Pinpoint the cell where the given text exists, returning its [x, y] midpoint coordinate. 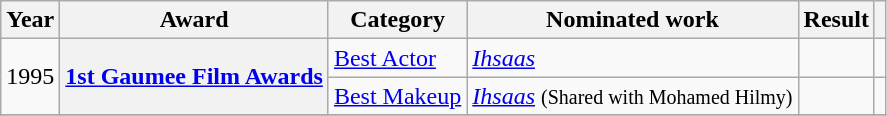
Nominated work [632, 20]
Best Actor [397, 58]
Year [30, 20]
1st Gaumee Film Awards [194, 77]
Best Makeup [397, 96]
Category [397, 20]
Award [194, 20]
Ihsaas [632, 58]
Ihsaas (Shared with Mohamed Hilmy) [632, 96]
1995 [30, 77]
Result [836, 20]
